From the cell containing the given text, extract its center point as (X, Y) coordinate. 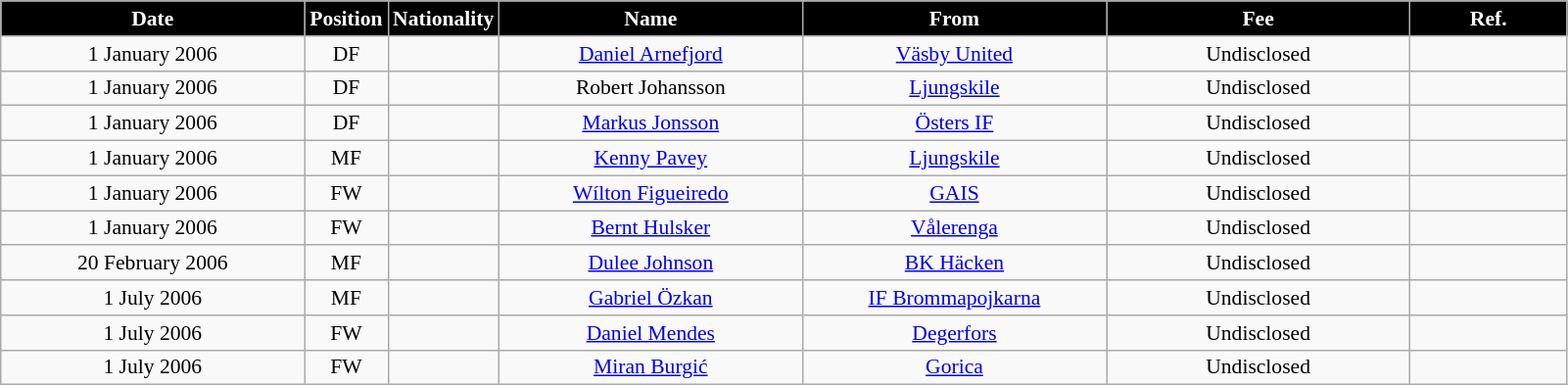
Daniel Mendes (650, 333)
Östers IF (954, 123)
Bernt Hulsker (650, 228)
From (954, 19)
Kenny Pavey (650, 159)
Daniel Arnefjord (650, 54)
BK Häcken (954, 264)
Nationality (443, 19)
Fee (1259, 19)
Date (153, 19)
Ref. (1489, 19)
Markus Jonsson (650, 123)
Väsby United (954, 54)
Degerfors (954, 333)
IF Brommapojkarna (954, 298)
Dulee Johnson (650, 264)
20 February 2006 (153, 264)
Miran Burgić (650, 367)
Position (347, 19)
Robert Johansson (650, 88)
Gorica (954, 367)
Gabriel Özkan (650, 298)
Wílton Figueiredo (650, 193)
Vålerenga (954, 228)
GAIS (954, 193)
Name (650, 19)
